From the cell containing the given text, extract its center point as (X, Y) coordinate. 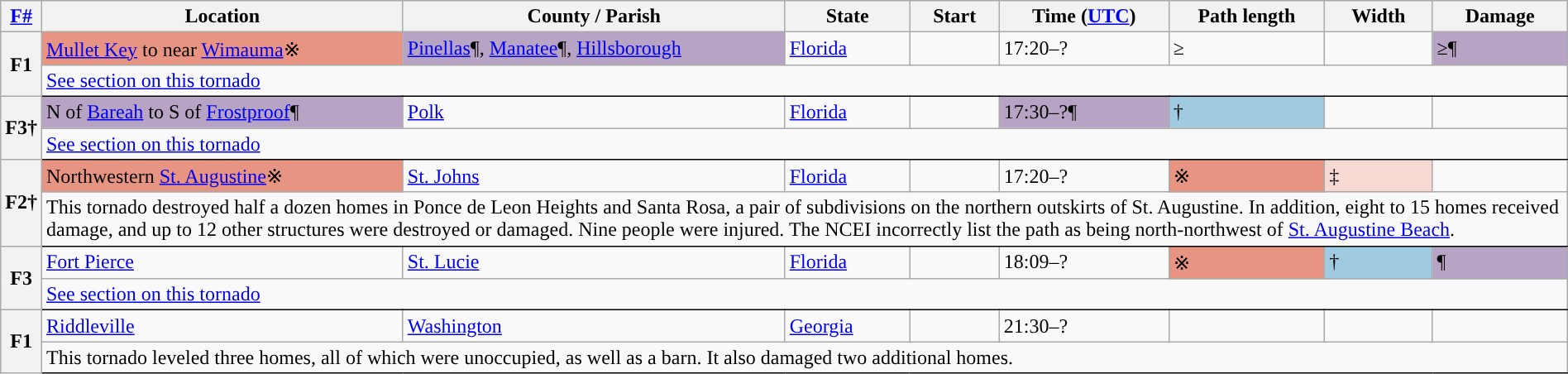
Damage (1500, 17)
Georgia (847, 326)
≥¶ (1500, 49)
Time (UTC) (1083, 17)
County / Parish (594, 17)
F3† (22, 127)
Pinellas¶, Manatee¶, Hillsborough (594, 49)
18:09–? (1083, 262)
F3 (22, 278)
St. Johns (594, 176)
‡ (1379, 176)
¶ (1500, 262)
F2† (22, 204)
17:30–?¶ (1083, 112)
State (847, 17)
St. Lucie (594, 262)
Washington (594, 326)
Path length (1246, 17)
≥ (1246, 49)
Width (1379, 17)
N of Bareah to S of Frostproof¶ (222, 112)
Start (954, 17)
Fort Pierce (222, 262)
21:30–? (1083, 326)
This tornado leveled three homes, all of which were unoccupied, as well as a barn. It also damaged two additional homes. (804, 357)
Mullet Key to near Wimauma※ (222, 49)
Northwestern St. Augustine※ (222, 176)
Polk (594, 112)
F# (22, 17)
Location (222, 17)
Riddleville (222, 326)
